Determine the (x, y) coordinate at the center of the cell enclosing the given text.  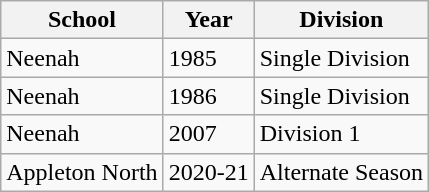
School (82, 20)
2020-21 (208, 172)
Alternate Season (341, 172)
Year (208, 20)
1986 (208, 96)
2007 (208, 134)
Division (341, 20)
Appleton North (82, 172)
1985 (208, 58)
Division 1 (341, 134)
